Return [X, Y] of the center of cell containing provided text 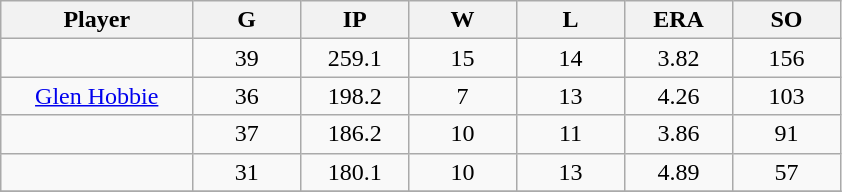
Player [97, 20]
4.89 [679, 172]
3.86 [679, 134]
4.26 [679, 96]
3.82 [679, 58]
36 [247, 96]
259.1 [355, 58]
7 [463, 96]
W [463, 20]
ERA [679, 20]
103 [786, 96]
186.2 [355, 134]
SO [786, 20]
14 [571, 58]
39 [247, 58]
Glen Hobbie [97, 96]
G [247, 20]
15 [463, 58]
L [571, 20]
180.1 [355, 172]
57 [786, 172]
11 [571, 134]
198.2 [355, 96]
156 [786, 58]
IP [355, 20]
37 [247, 134]
31 [247, 172]
91 [786, 134]
